Identify which cell holds the provided text, then report its (X, Y) central coordinate. 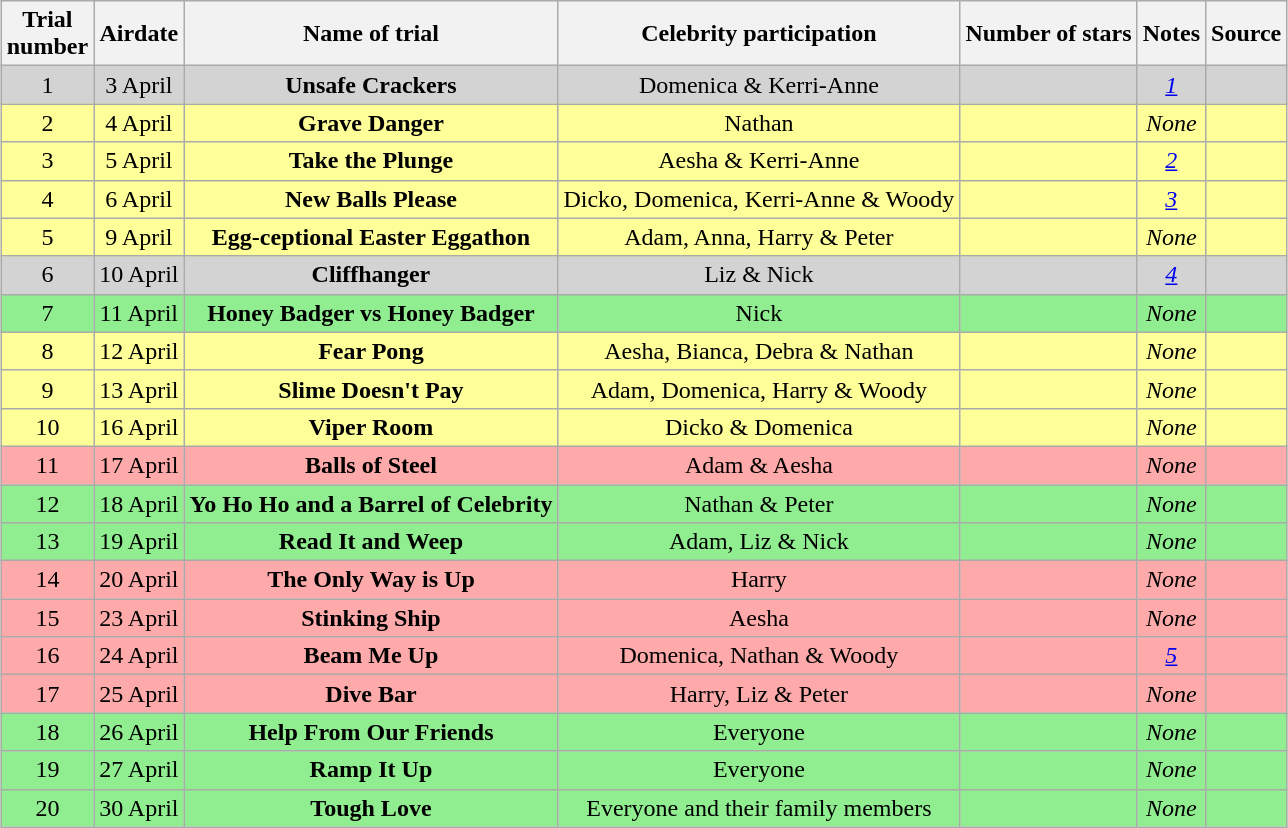
Unsafe Crackers (371, 85)
Cliffhanger (371, 275)
Egg-ceptional Easter Eggathon (371, 237)
Help From Our Friends (371, 732)
4 April (139, 123)
18 (47, 732)
Fear Pong (371, 351)
Name of trial (371, 34)
Domenica, Nathan & Woody (759, 656)
Aesha (759, 618)
Nathan (759, 123)
Harry, Liz & Peter (759, 694)
Adam, Domenica, Harry & Woody (759, 389)
19 April (139, 542)
16 (47, 656)
25 April (139, 694)
Adam, Liz & Nick (759, 542)
Harry (759, 580)
Aesha & Kerri-Anne (759, 161)
Everyone and their family members (759, 808)
Stinking Ship (371, 618)
Adam & Aesha (759, 465)
Ramp It Up (371, 770)
Celebrity participation (759, 34)
Read It and Weep (371, 542)
Slime Doesn't Pay (371, 389)
26 April (139, 732)
Trialnumber (47, 34)
Honey Badger vs Honey Badger (371, 313)
8 (47, 351)
24 April (139, 656)
Notes (1171, 34)
20 (47, 808)
Grave Danger (371, 123)
14 (47, 580)
13 April (139, 389)
9 (47, 389)
16 April (139, 427)
Source (1246, 34)
Viper Room (371, 427)
Adam, Anna, Harry & Peter (759, 237)
15 (47, 618)
The Only Way is Up (371, 580)
Aesha, Bianca, Debra & Nathan (759, 351)
Dicko, Domenica, Kerri-Anne & Woody (759, 199)
27 April (139, 770)
Balls of Steel (371, 465)
6 April (139, 199)
12 April (139, 351)
Nathan & Peter (759, 503)
7 (47, 313)
12 (47, 503)
Yo Ho Ho and a Barrel of Celebrity (371, 503)
11 (47, 465)
23 April (139, 618)
Dicko & Domenica (759, 427)
18 April (139, 503)
10 April (139, 275)
Domenica & Kerri-Anne (759, 85)
19 (47, 770)
6 (47, 275)
Number of stars (1048, 34)
10 (47, 427)
13 (47, 542)
Nick (759, 313)
New Balls Please (371, 199)
Dive Bar (371, 694)
Liz & Nick (759, 275)
3 April (139, 85)
Tough Love (371, 808)
Take the Plunge (371, 161)
30 April (139, 808)
9 April (139, 237)
Airdate (139, 34)
20 April (139, 580)
11 April (139, 313)
5 April (139, 161)
17 April (139, 465)
17 (47, 694)
Beam Me Up (371, 656)
